Provide the (X, Y) coordinate of the cell's center where the given text is located.  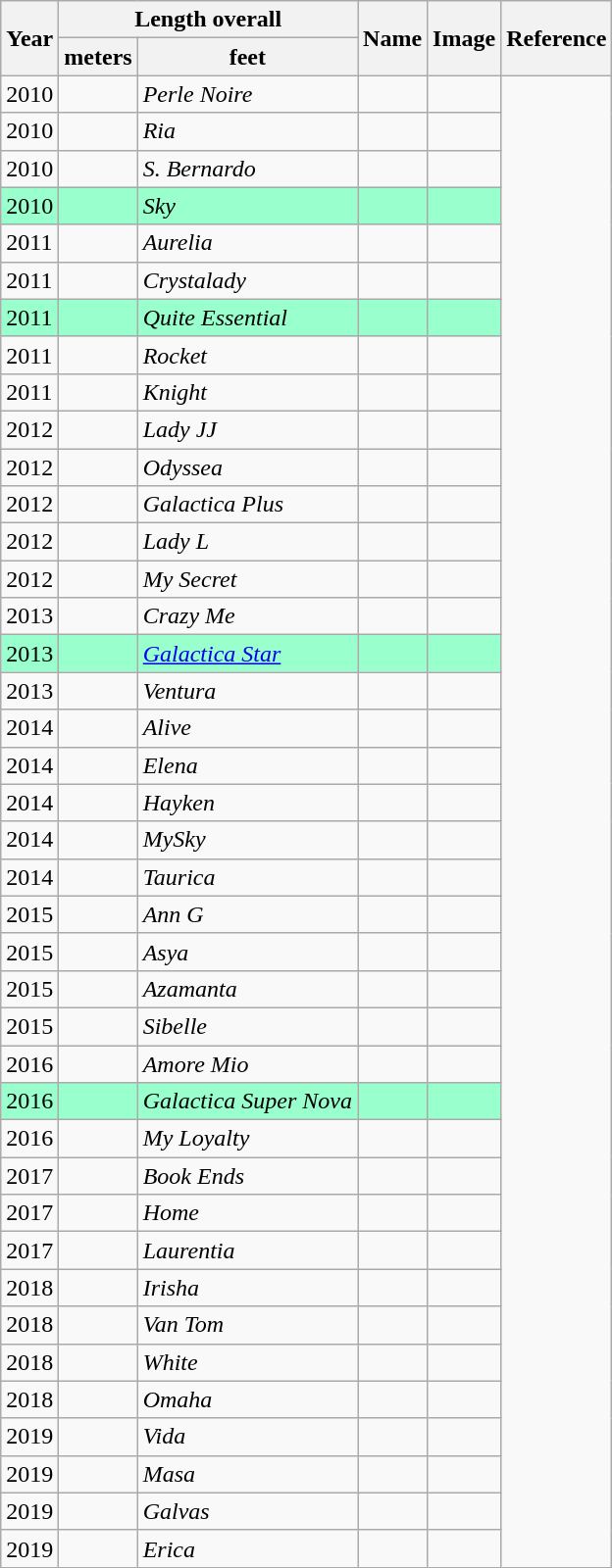
Image (465, 38)
Irisha (247, 1288)
Sibelle (247, 1026)
My Secret (247, 579)
Taurica (247, 877)
Odyssea (247, 467)
Book Ends (247, 1176)
Crazy Me (247, 616)
Quite Essential (247, 318)
Alive (247, 728)
Reference (557, 38)
Galvas (247, 1511)
MySky (247, 840)
Hayken (247, 803)
Azamanta (247, 989)
S. Bernardo (247, 169)
White (247, 1362)
feet (247, 57)
Aurelia (247, 243)
Ventura (247, 691)
Ria (247, 131)
Laurentia (247, 1250)
Galactica Star (247, 654)
Erica (247, 1548)
Length overall (208, 20)
Vida (247, 1437)
Omaha (247, 1399)
meters (98, 57)
Masa (247, 1474)
Galactica Super Nova (247, 1102)
Knight (247, 392)
Lady JJ (247, 429)
Asya (247, 952)
Amore Mio (247, 1063)
Rocket (247, 355)
My Loyalty (247, 1139)
Year (29, 38)
Galactica Plus (247, 505)
Home (247, 1213)
Perle Noire (247, 94)
Van Tom (247, 1325)
Lady L (247, 542)
Crystalady (247, 280)
Ann G (247, 914)
Elena (247, 765)
Sky (247, 206)
Name (392, 38)
